Provide the (X, Y) coordinate of the cell's center where the given text is located.  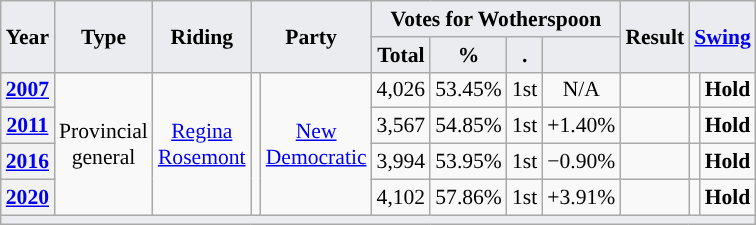
54.85% (468, 126)
Provincialgeneral (104, 143)
Type (104, 36)
Swing (722, 36)
4,026 (402, 90)
2016 (28, 162)
53.95% (468, 162)
Total (402, 55)
+1.40% (581, 126)
. (524, 55)
53.45% (468, 90)
Votes for Wotherspoon (496, 19)
2011 (28, 126)
Year (28, 36)
Riding (202, 36)
Party (312, 36)
+3.91% (581, 197)
% (468, 55)
Result (654, 36)
N/A (581, 90)
NewDemocratic (316, 143)
4,102 (402, 197)
ReginaRosemont (202, 143)
57.86% (468, 197)
3,994 (402, 162)
3,567 (402, 126)
2007 (28, 90)
2020 (28, 197)
−0.90% (581, 162)
